For the text-containing cell, return its midpoint in (x, y) coordinate format. 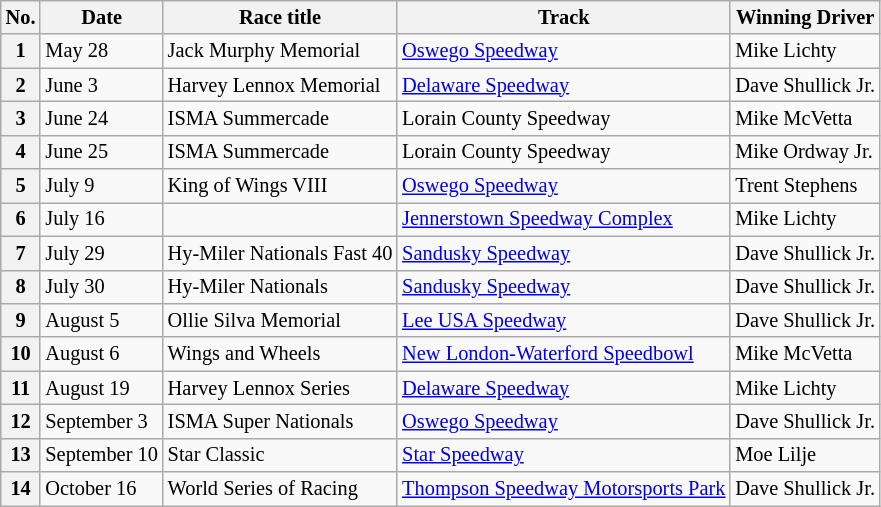
11 (21, 388)
1 (21, 51)
12 (21, 421)
10 (21, 354)
Mike Ordway Jr. (805, 152)
July 9 (101, 186)
Moe Lilje (805, 455)
Race title (280, 17)
Wings and Wheels (280, 354)
July 30 (101, 287)
King of Wings VIII (280, 186)
October 16 (101, 489)
6 (21, 219)
New London-Waterford Speedbowl (564, 354)
Thompson Speedway Motorsports Park (564, 489)
Ollie Silva Memorial (280, 320)
7 (21, 253)
Hy-Miler Nationals (280, 287)
September 3 (101, 421)
World Series of Racing (280, 489)
July 29 (101, 253)
Date (101, 17)
Winning Driver (805, 17)
8 (21, 287)
Hy-Miler Nationals Fast 40 (280, 253)
Harvey Lennox Series (280, 388)
3 (21, 118)
Trent Stephens (805, 186)
9 (21, 320)
Track (564, 17)
August 6 (101, 354)
14 (21, 489)
July 16 (101, 219)
August 5 (101, 320)
June 3 (101, 85)
Star Speedway (564, 455)
2 (21, 85)
Harvey Lennox Memorial (280, 85)
Jack Murphy Memorial (280, 51)
September 10 (101, 455)
Star Classic (280, 455)
Lee USA Speedway (564, 320)
May 28 (101, 51)
No. (21, 17)
4 (21, 152)
August 19 (101, 388)
Jennerstown Speedway Complex (564, 219)
June 24 (101, 118)
13 (21, 455)
ISMA Super Nationals (280, 421)
5 (21, 186)
June 25 (101, 152)
